Capture the cell that displays the provided text and extract its [x, y] central coordinate. 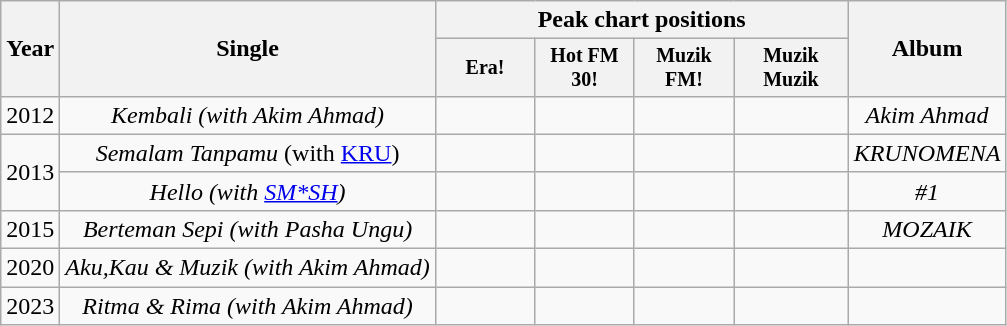
Era! [484, 68]
Semalam Tanpamu (with KRU) [248, 153]
Album [927, 49]
KRUNOMENA [927, 153]
Aku,Kau & Muzik (with Akim Ahmad) [248, 268]
Hello (with SM*SH) [248, 191]
Single [248, 49]
2015 [30, 229]
Berteman Sepi (with Pasha Ungu) [248, 229]
Muzik FM! [684, 68]
Muzik Muzik [791, 68]
2023 [30, 306]
MOZAIK [927, 229]
Ritma & Rima (with Akim Ahmad) [248, 306]
Akim Ahmad [927, 115]
Kembali (with Akim Ahmad) [248, 115]
2020 [30, 268]
#1 [927, 191]
2013 [30, 172]
2012 [30, 115]
Year [30, 49]
Peak chart positions [642, 20]
Hot FM 30! [584, 68]
